Identify which cell holds the provided text, then report its (x, y) central coordinate. 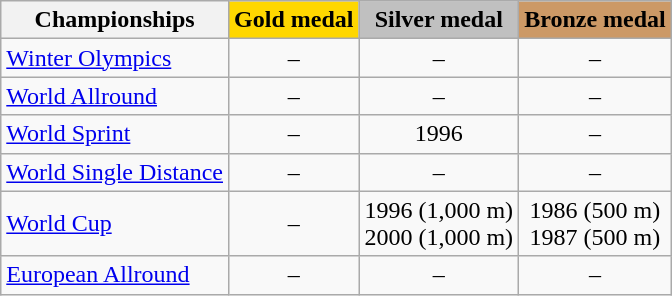
European Allround (115, 275)
1996 (439, 134)
Bronze medal (596, 20)
1996 (1,000 m) 2000 (1,000 m) (439, 224)
World Sprint (115, 134)
Gold medal (294, 20)
Winter Olympics (115, 58)
World Allround (115, 96)
Silver medal (439, 20)
World Cup (115, 224)
World Single Distance (115, 172)
1986 (500 m) 1987 (500 m) (596, 224)
Championships (115, 20)
